Extract the [x, y] coordinate from the center of the cell holding the provided text.  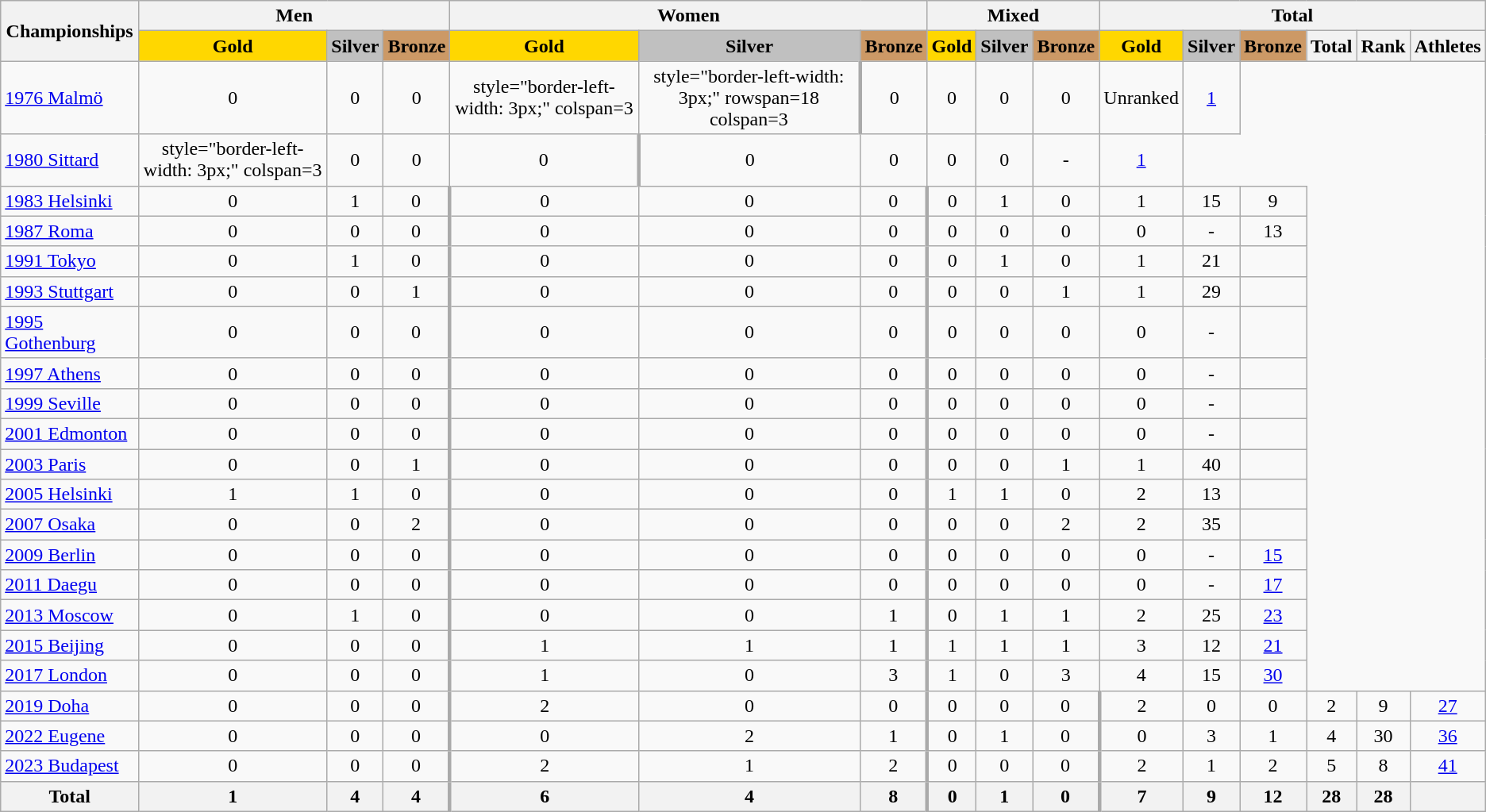
2001 Edmonton [70, 433]
1997 Athens [70, 373]
2009 Berlin [70, 555]
Athletes [1448, 46]
1987 Roma [70, 231]
1993 Stuttgart [70, 291]
Women [689, 16]
6 [545, 796]
style="border-left-width: 3px;" rowspan=18 colspan=3 [749, 98]
7 [1141, 796]
1995 Gothenburg [70, 332]
2023 Budapest [70, 766]
2007 Osaka [70, 525]
2019 Doha [70, 706]
1999 Seville [70, 403]
23 [1273, 615]
1983 Helsinki [70, 201]
2022 Eugene [70, 736]
2011 Daegu [70, 585]
25 [1211, 615]
2017 London [70, 675]
1991 Tokyo [70, 261]
Men [295, 16]
Championships [70, 31]
2015 Beijing [70, 645]
36 [1448, 736]
17 [1273, 585]
Rank [1383, 46]
Mixed [1013, 16]
1976 Malmö [70, 98]
35 [1211, 525]
27 [1448, 706]
2005 Helsinki [70, 495]
40 [1211, 464]
1980 Sittard [70, 160]
Unranked [1141, 98]
2013 Moscow [70, 615]
41 [1448, 766]
2003 Paris [70, 464]
29 [1211, 291]
5 [1332, 766]
